Search for the cell housing the specified text and yield its (X, Y) center coordinate. 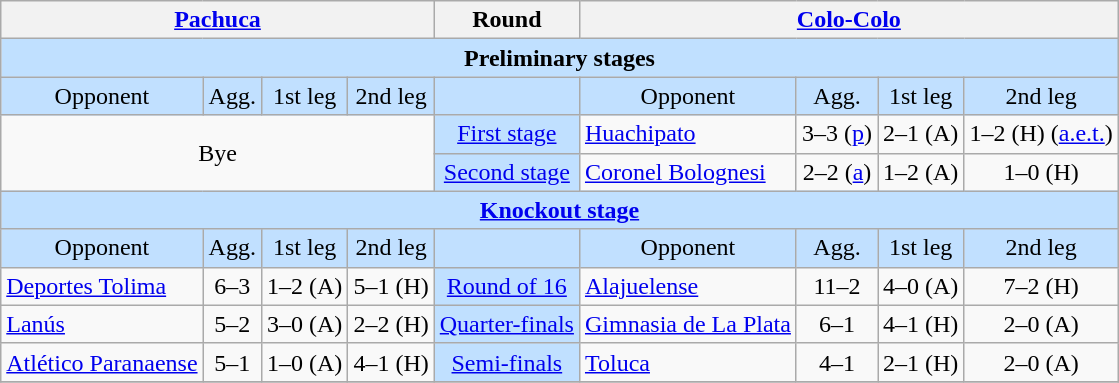
Second stage (506, 172)
Preliminary stages (560, 58)
Pachuca (218, 20)
Round of 16 (506, 286)
Alajuelense (688, 286)
Deportes Tolima (102, 286)
7–2 (H) (1041, 286)
Semi-finals (506, 362)
1–0 (A) (304, 362)
2–2 (H) (391, 324)
Huachipato (688, 134)
4–1 (836, 362)
6–3 (232, 286)
5–1 (H) (391, 286)
3–0 (A) (304, 324)
3–3 (p) (836, 134)
Colo-Colo (848, 20)
6–1 (836, 324)
Gimnasia de La Plata (688, 324)
2–1 (H) (921, 362)
First stage (506, 134)
5–1 (232, 362)
Knockout stage (560, 210)
2–2 (a) (836, 172)
Lanús (102, 324)
1–2 (H) (a.e.t.) (1041, 134)
2–1 (A) (921, 134)
4–0 (A) (921, 286)
Bye (218, 153)
Toluca (688, 362)
5–2 (232, 324)
Round (506, 20)
11–2 (836, 286)
Coronel Bolognesi (688, 172)
Quarter-finals (506, 324)
1–0 (H) (1041, 172)
Atlético Paranaense (102, 362)
